Output the (x, y) coordinate of the center of the cell containing the given text.  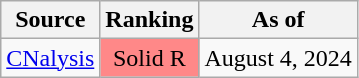
Solid R (150, 58)
Ranking (150, 20)
As of (278, 20)
Source (50, 20)
August 4, 2024 (278, 58)
CNalysis (50, 58)
